Locate the cell with the specified text and output its (X, Y) center coordinate. 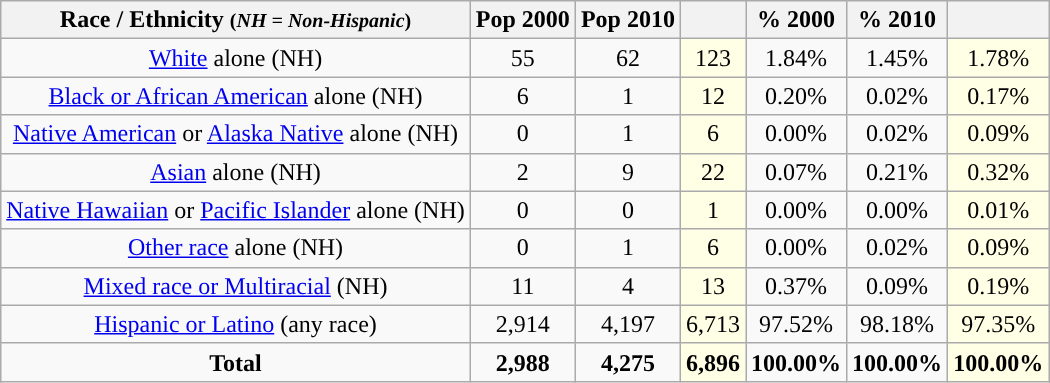
White alone (NH) (236, 58)
0.19% (998, 286)
0.20% (796, 96)
62 (628, 58)
Pop 2000 (522, 20)
0.07% (796, 172)
4,275 (628, 362)
12 (712, 96)
123 (712, 58)
9 (628, 172)
% 2000 (796, 20)
4,197 (628, 324)
2,988 (522, 362)
Other race alone (NH) (236, 248)
Pop 2010 (628, 20)
98.18% (898, 324)
1.78% (998, 58)
2,914 (522, 324)
Mixed race or Multiracial (NH) (236, 286)
Native Hawaiian or Pacific Islander alone (NH) (236, 210)
Hispanic or Latino (any race) (236, 324)
22 (712, 172)
Asian alone (NH) (236, 172)
97.35% (998, 324)
1.45% (898, 58)
0.17% (998, 96)
Native American or Alaska Native alone (NH) (236, 134)
6,896 (712, 362)
11 (522, 286)
97.52% (796, 324)
6,713 (712, 324)
4 (628, 286)
0.37% (796, 286)
0.21% (898, 172)
0.01% (998, 210)
% 2010 (898, 20)
Race / Ethnicity (NH = Non-Hispanic) (236, 20)
55 (522, 58)
Black or African American alone (NH) (236, 96)
Total (236, 362)
13 (712, 286)
1.84% (796, 58)
2 (522, 172)
0.32% (998, 172)
